Return the [X, Y] coordinate for the center point of the cell that contains the specified text.  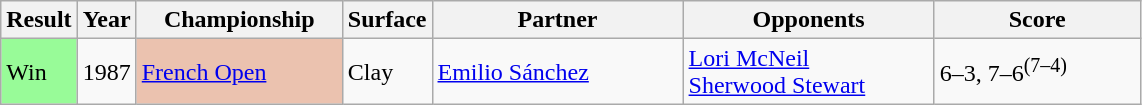
Win [39, 72]
French Open [239, 72]
Partner [558, 20]
Championship [239, 20]
Opponents [808, 20]
Year [106, 20]
Emilio Sánchez [558, 72]
Surface [387, 20]
6–3, 7–6(7–4) [1037, 72]
Score [1037, 20]
1987 [106, 72]
Lori McNeil Sherwood Stewart [808, 72]
Clay [387, 72]
Result [39, 20]
